Determine the [X, Y] coordinate at the center of the cell enclosing the given text.  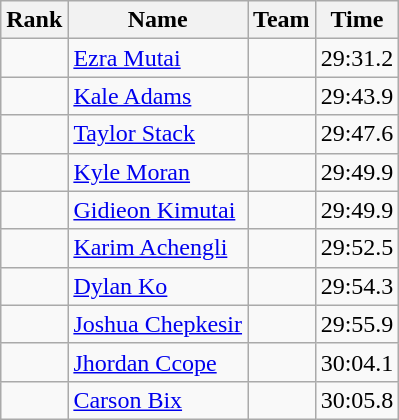
29:43.9 [357, 96]
Kale Adams [158, 96]
29:52.5 [357, 248]
29:47.6 [357, 134]
Dylan Ko [158, 286]
Rank [34, 20]
29:54.3 [357, 286]
Jhordan Ccope [158, 362]
Name [158, 20]
Karim Achengli [158, 248]
29:31.2 [357, 58]
Team [282, 20]
29:55.9 [357, 324]
Ezra Mutai [158, 58]
Kyle Moran [158, 172]
Time [357, 20]
Taylor Stack [158, 134]
30:04.1 [357, 362]
Gidieon Kimutai [158, 210]
30:05.8 [357, 400]
Carson Bix [158, 400]
Joshua Chepkesir [158, 324]
